Locate the cell with the specified text and output its (x, y) center coordinate. 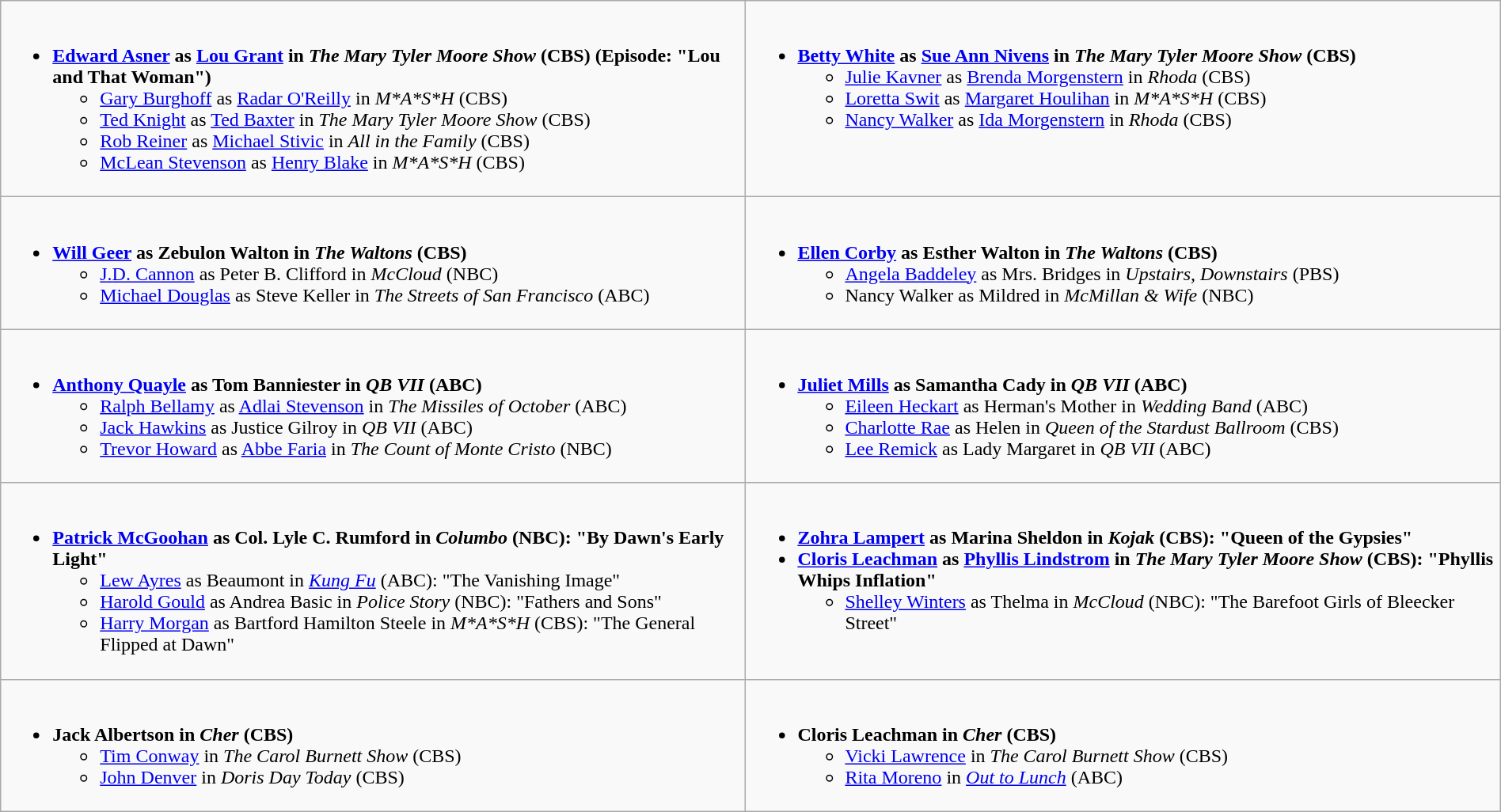
Jack Albertson in Cher (CBS)Tim Conway in The Carol Burnett Show (CBS)John Denver in Doris Day Today (CBS) (374, 746)
Cloris Leachman in Cher (CBS)Vicki Lawrence in The Carol Burnett Show (CBS)Rita Moreno in Out to Lunch (ABC) (1123, 746)
